From the cell containing the given text, extract its center point as (x, y) coordinate. 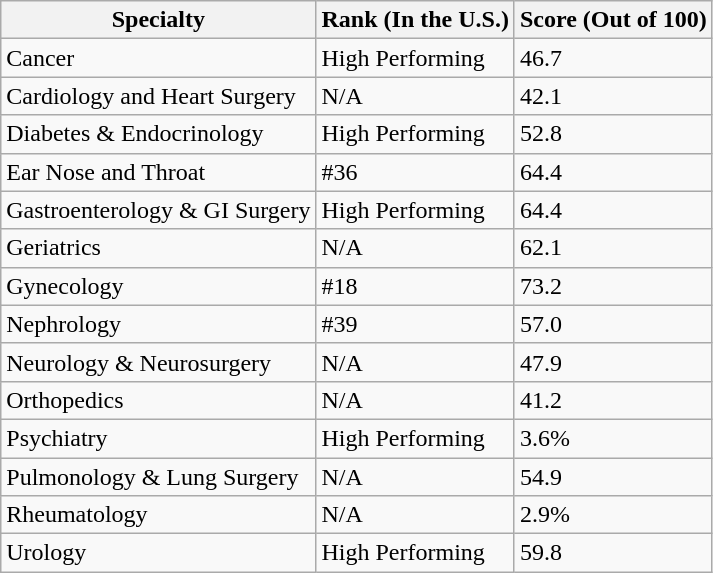
52.8 (613, 134)
Cardiology and Heart Surgery (158, 96)
47.9 (613, 362)
3.6% (613, 438)
73.2 (613, 286)
Orthopedics (158, 400)
Specialty (158, 20)
Cancer (158, 58)
Diabetes & Endocrinology (158, 134)
62.1 (613, 248)
42.1 (613, 96)
2.9% (613, 515)
Pulmonology & Lung Surgery (158, 477)
#18 (415, 286)
Neurology & Neurosurgery (158, 362)
46.7 (613, 58)
41.2 (613, 400)
Gastroenterology & GI Surgery (158, 210)
Psychiatry (158, 438)
57.0 (613, 324)
#39 (415, 324)
#36 (415, 172)
Urology (158, 553)
54.9 (613, 477)
Nephrology (158, 324)
Rank (In the U.S.) (415, 20)
Gynecology (158, 286)
59.8 (613, 553)
Score (Out of 100) (613, 20)
Rheumatology (158, 515)
Ear Nose and Throat (158, 172)
Geriatrics (158, 248)
